Extract the (X, Y) coordinate from the center of the cell holding the provided text.  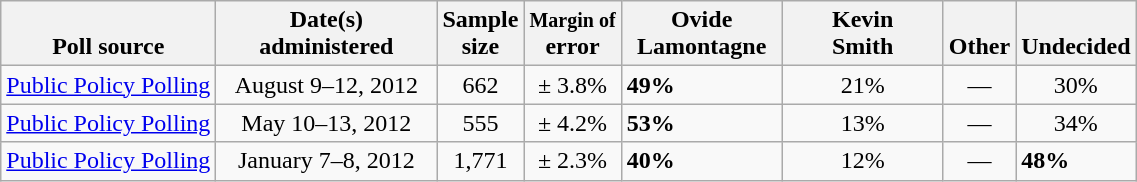
± 3.8% (572, 85)
± 4.2% (572, 123)
Date(s)administered (326, 34)
Poll source (108, 34)
Samplesize (480, 34)
± 2.3% (572, 161)
21% (862, 85)
34% (1076, 123)
KevinSmith (862, 34)
January 7–8, 2012 (326, 161)
Undecided (1076, 34)
Margin oferror (572, 34)
OvideLamontagne (702, 34)
662 (480, 85)
August 9–12, 2012 (326, 85)
30% (1076, 85)
May 10–13, 2012 (326, 123)
49% (702, 85)
1,771 (480, 161)
53% (702, 123)
12% (862, 161)
40% (702, 161)
48% (1076, 161)
13% (862, 123)
Other (979, 34)
555 (480, 123)
